Find where the given text appears and provide that cell's center as [X, Y] coordinate. 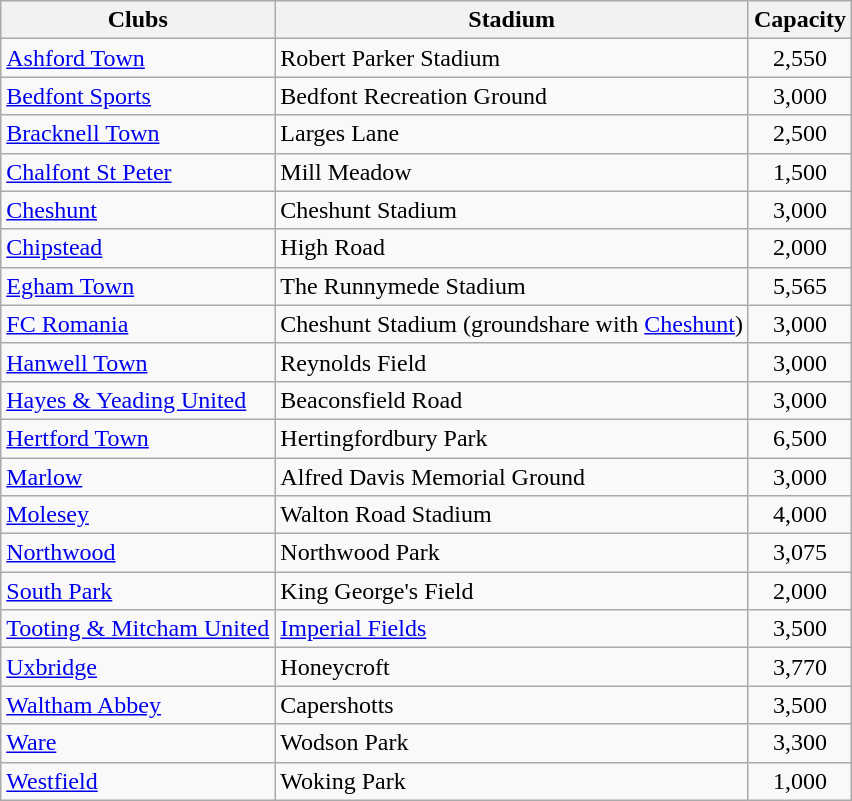
Reynolds Field [512, 362]
Capershotts [512, 705]
6,500 [800, 438]
Northwood Park [512, 553]
2,550 [800, 58]
Mill Meadow [512, 172]
Walton Road Stadium [512, 515]
Tooting & Mitcham United [138, 629]
South Park [138, 591]
Northwood [138, 553]
Cheshunt Stadium [512, 210]
Cheshunt [138, 210]
Beaconsfield Road [512, 400]
FC Romania [138, 324]
5,565 [800, 286]
Marlow [138, 477]
Chipstead [138, 248]
3,770 [800, 667]
Ware [138, 743]
4,000 [800, 515]
Hayes & Yeading United [138, 400]
Uxbridge [138, 667]
High Road [512, 248]
Woking Park [512, 781]
Molesey [138, 515]
3,075 [800, 553]
Larges Lane [512, 134]
Honeycroft [512, 667]
Stadium [512, 20]
Bedfont Recreation Ground [512, 96]
Ashford Town [138, 58]
Cheshunt Stadium (groundshare with Cheshunt) [512, 324]
Waltham Abbey [138, 705]
King George's Field [512, 591]
Chalfont St Peter [138, 172]
Hertford Town [138, 438]
Capacity [800, 20]
1,000 [800, 781]
Alfred Davis Memorial Ground [512, 477]
Egham Town [138, 286]
Imperial Fields [512, 629]
Westfield [138, 781]
2,500 [800, 134]
1,500 [800, 172]
Wodson Park [512, 743]
3,300 [800, 743]
Clubs [138, 20]
Hanwell Town [138, 362]
Bedfont Sports [138, 96]
Robert Parker Stadium [512, 58]
Hertingfordbury Park [512, 438]
The Runnymede Stadium [512, 286]
Bracknell Town [138, 134]
